From the cell containing the given text, extract its center point as [x, y] coordinate. 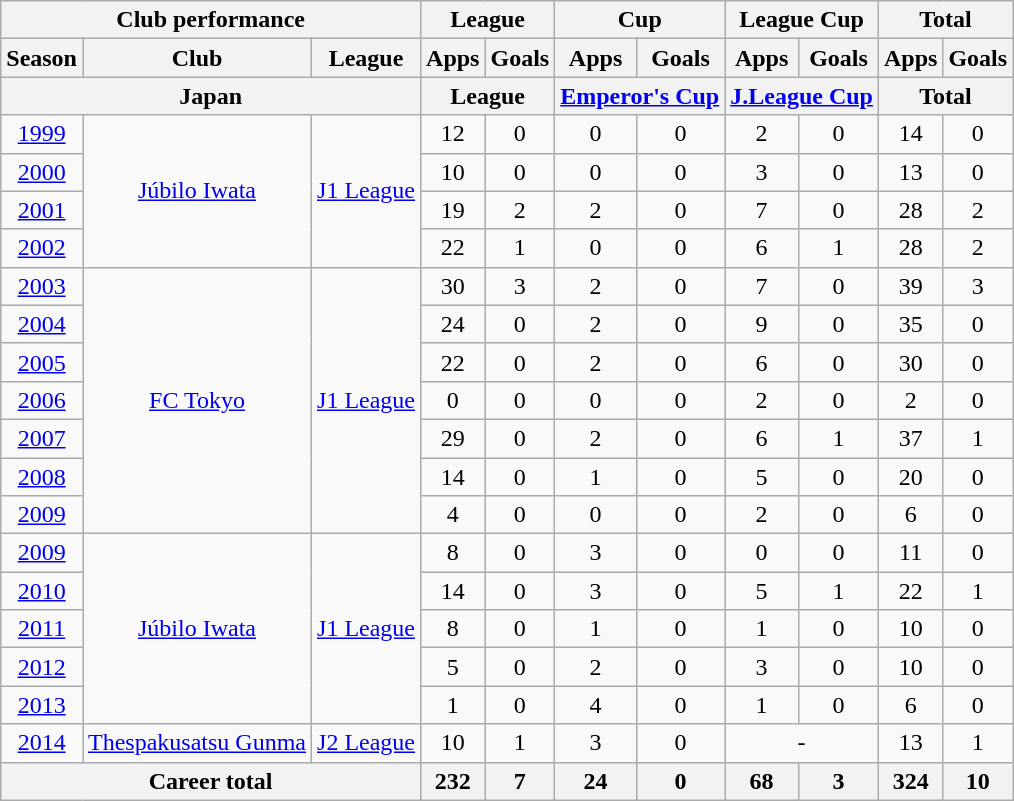
2008 [42, 477]
2013 [42, 705]
2000 [42, 172]
29 [453, 438]
J.League Cup [802, 96]
Thespakusatsu Gunma [196, 743]
9 [762, 324]
68 [762, 781]
League Cup [802, 20]
324 [910, 781]
2012 [42, 667]
35 [910, 324]
Cup [640, 20]
Club performance [211, 20]
2007 [42, 438]
20 [910, 477]
Season [42, 58]
Career total [211, 781]
Emperor's Cup [640, 96]
Japan [211, 96]
2002 [42, 248]
12 [453, 134]
J2 League [366, 743]
39 [910, 286]
2005 [42, 362]
2011 [42, 629]
19 [453, 210]
2001 [42, 210]
2003 [42, 286]
37 [910, 438]
2006 [42, 400]
- [802, 743]
Club [196, 58]
2004 [42, 324]
232 [453, 781]
1999 [42, 134]
11 [910, 553]
2014 [42, 743]
2010 [42, 591]
FC Tokyo [196, 400]
